Provide the [X, Y] coordinate of the cell's center where the given text is located.  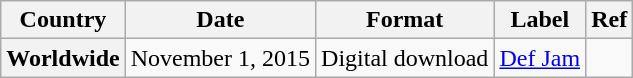
November 1, 2015 [220, 58]
Worldwide [63, 58]
Country [63, 20]
Format [405, 20]
Def Jam [540, 58]
Label [540, 20]
Ref [610, 20]
Digital download [405, 58]
Date [220, 20]
